Identify which cell holds the provided text, then report its (X, Y) central coordinate. 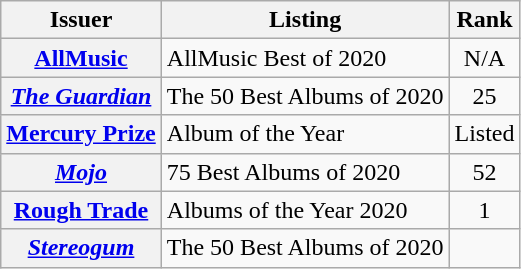
AllMusic Best of 2020 (305, 58)
Mercury Prize (82, 134)
The Guardian (82, 96)
Listed (484, 134)
Listing (305, 20)
25 (484, 96)
Mojo (82, 172)
1 (484, 210)
N/A (484, 58)
Albums of the Year 2020 (305, 210)
Rank (484, 20)
52 (484, 172)
Stereogum (82, 248)
AllMusic (82, 58)
Album of the Year (305, 134)
75 Best Albums of 2020 (305, 172)
Issuer (82, 20)
Rough Trade (82, 210)
